Pinpoint the cell where the given text exists, returning its (X, Y) midpoint coordinate. 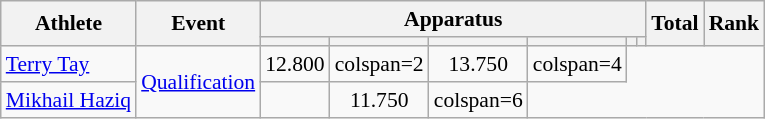
Qualification (198, 82)
Rank (734, 24)
11.750 (380, 100)
Athlete (68, 24)
Total (674, 24)
Apparatus (453, 19)
colspan=2 (380, 64)
13.750 (478, 64)
colspan=4 (578, 64)
Terry Tay (68, 64)
colspan=6 (478, 100)
Event (198, 24)
12.800 (294, 64)
Mikhail Haziq (68, 100)
